Return the [x, y] coordinate for the center point of the cell that contains the specified text.  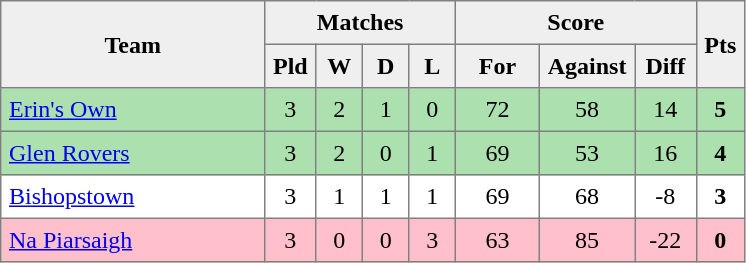
16 [666, 153]
Matches [360, 23]
Bishopstown [133, 197]
Glen Rovers [133, 153]
Na Piarsaigh [133, 240]
5 [720, 110]
58 [586, 110]
-22 [666, 240]
53 [586, 153]
D [385, 66]
Erin's Own [133, 110]
Pts [720, 44]
Against [586, 66]
68 [586, 197]
W [339, 66]
For [497, 66]
Pld [290, 66]
L [432, 66]
Diff [666, 66]
Team [133, 44]
72 [497, 110]
63 [497, 240]
85 [586, 240]
-8 [666, 197]
14 [666, 110]
4 [720, 153]
Score [576, 23]
